Return [X, Y] of the center of cell containing provided text 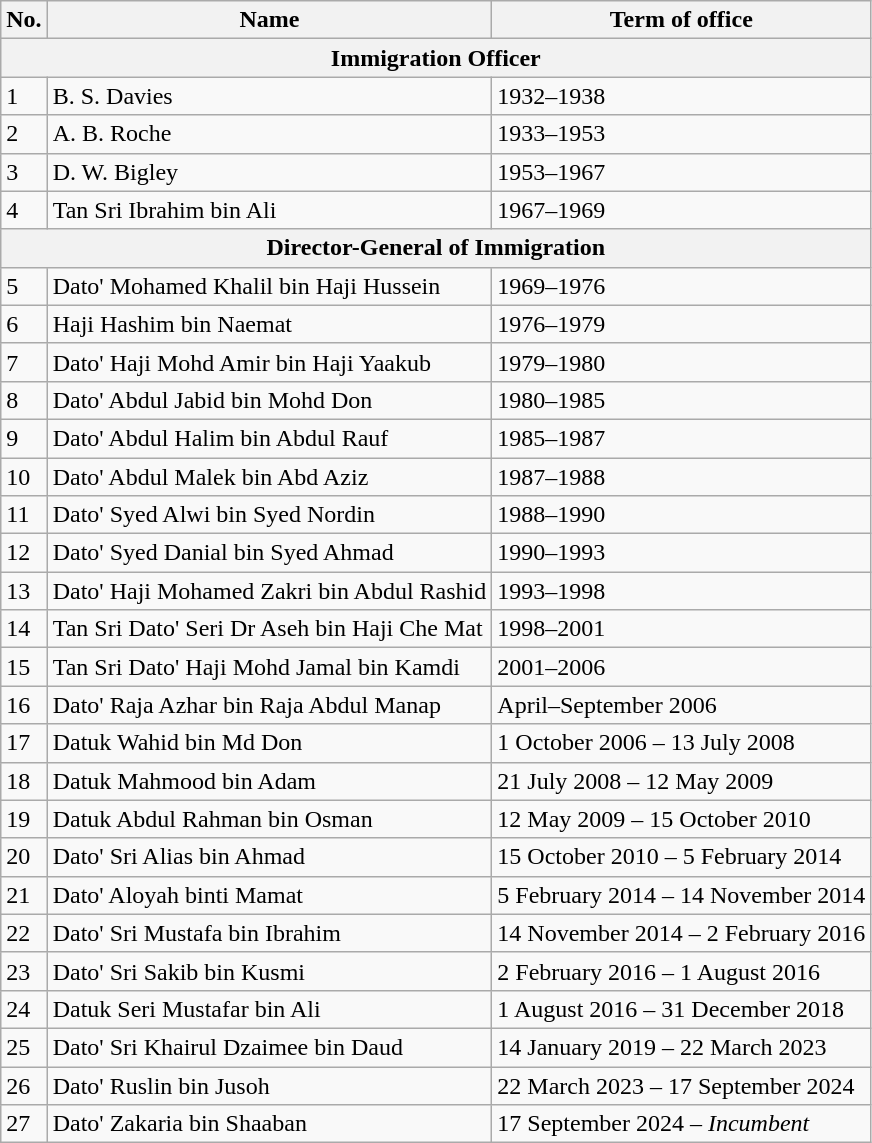
Tan Sri Dato' Seri Dr Aseh bin Haji Che Mat [270, 629]
5 February 2014 – 14 November 2014 [682, 895]
No. [24, 20]
24 [24, 1009]
1993–1998 [682, 591]
1979–1980 [682, 362]
Dato' Haji Mohd Amir bin Haji Yaakub [270, 362]
10 [24, 477]
14 [24, 629]
1969–1976 [682, 286]
2 February 2016 – 1 August 2016 [682, 971]
1 October 2006 – 13 July 2008 [682, 743]
Dato' Sri Khairul Dzaimee bin Daud [270, 1047]
1987–1988 [682, 477]
1967–1969 [682, 210]
22 March 2023 – 17 September 2024 [682, 1085]
B. S. Davies [270, 96]
Datuk Seri Mustafar bin Ali [270, 1009]
15 [24, 667]
14 January 2019 – 22 March 2023 [682, 1047]
7 [24, 362]
1 August 2016 – 31 December 2018 [682, 1009]
1985–1987 [682, 438]
1 [24, 96]
Dato' Syed Alwi bin Syed Nordin [270, 515]
Term of office [682, 20]
5 [24, 286]
1990–1993 [682, 553]
Dato' Abdul Malek bin Abd Aziz [270, 477]
Name [270, 20]
Dato' Syed Danial bin Syed Ahmad [270, 553]
19 [24, 819]
6 [24, 324]
27 [24, 1124]
A. B. Roche [270, 134]
Dato' Zakaria bin Shaaban [270, 1124]
8 [24, 400]
16 [24, 705]
1988–1990 [682, 515]
Tan Sri Ibrahim bin Ali [270, 210]
21 [24, 895]
1976–1979 [682, 324]
Dato' Abdul Jabid bin Mohd Don [270, 400]
12 [24, 553]
9 [24, 438]
Datuk Abdul Rahman bin Osman [270, 819]
1980–1985 [682, 400]
26 [24, 1085]
12 May 2009 – 15 October 2010 [682, 819]
3 [24, 172]
1932–1938 [682, 96]
Dato' Mohamed Khalil bin Haji Hussein [270, 286]
Haji Hashim bin Naemat [270, 324]
Immigration Officer [436, 58]
22 [24, 933]
17 [24, 743]
21 July 2008 – 12 May 2009 [682, 781]
1933–1953 [682, 134]
11 [24, 515]
2001–2006 [682, 667]
4 [24, 210]
Director-General of Immigration [436, 248]
April–September 2006 [682, 705]
23 [24, 971]
Dato' Aloyah binti Mamat [270, 895]
2 [24, 134]
D. W. Bigley [270, 172]
15 October 2010 – 5 February 2014 [682, 857]
20 [24, 857]
Dato' Sri Sakib bin Kusmi [270, 971]
18 [24, 781]
14 November 2014 – 2 February 2016 [682, 933]
Dato' Haji Mohamed Zakri bin Abdul Rashid [270, 591]
Dato' Sri Mustafa bin Ibrahim [270, 933]
1953–1967 [682, 172]
Dato' Abdul Halim bin Abdul Rauf [270, 438]
Dato' Sri Alias bin Ahmad [270, 857]
17 September 2024 – Incumbent [682, 1124]
25 [24, 1047]
Datuk Wahid bin Md Don [270, 743]
13 [24, 591]
Dato' Raja Azhar bin Raja Abdul Manap [270, 705]
Datuk Mahmood bin Adam [270, 781]
Dato' Ruslin bin Jusoh [270, 1085]
Tan Sri Dato' Haji Mohd Jamal bin Kamdi [270, 667]
1998–2001 [682, 629]
